Output the [X, Y] coordinate of the center of the cell containing the given text.  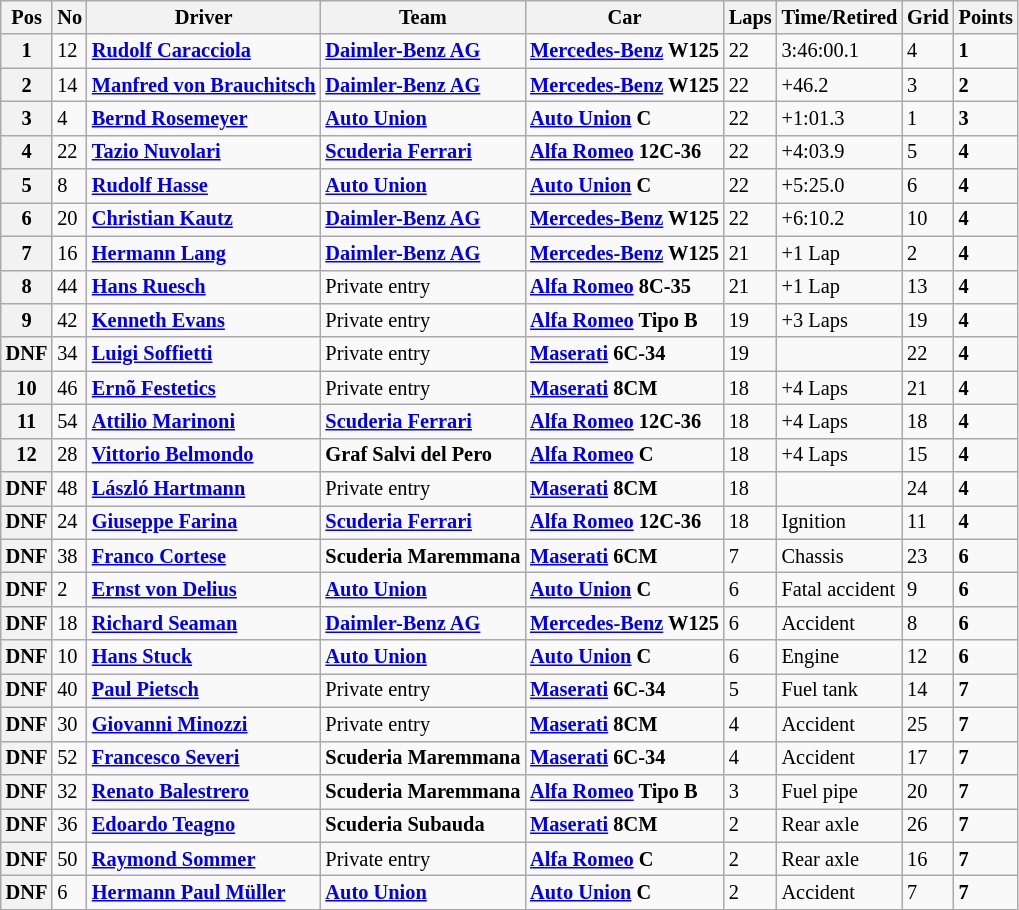
Driver [204, 17]
Fatal accident [840, 589]
Fuel pipe [840, 791]
26 [928, 825]
+3 Laps [840, 320]
+5:25.0 [840, 186]
Paul Pietsch [204, 690]
25 [928, 724]
+1:01.3 [840, 118]
+46.2 [840, 85]
+4:03.9 [840, 152]
34 [70, 354]
Vittorio Belmondo [204, 455]
Pos [27, 17]
23 [928, 556]
Renato Balestrero [204, 791]
46 [70, 388]
Graf Salvi del Pero [424, 455]
50 [70, 859]
Scuderia Subauda [424, 825]
Maserati 6CM [624, 556]
Giovanni Minozzi [204, 724]
Attilio Marinoni [204, 421]
Chassis [840, 556]
Rudolf Hasse [204, 186]
Engine [840, 657]
Rudolf Caracciola [204, 51]
Grid [928, 17]
13 [928, 287]
32 [70, 791]
Points [986, 17]
44 [70, 287]
Car [624, 17]
Hans Ruesch [204, 287]
Raymond Sommer [204, 859]
Richard Seaman [204, 623]
Luigi Soffietti [204, 354]
40 [70, 690]
Hermann Lang [204, 253]
Franco Cortese [204, 556]
42 [70, 320]
15 [928, 455]
38 [70, 556]
Christian Kautz [204, 219]
Edoardo Teagno [204, 825]
Alfa Romeo 8C-35 [624, 287]
Kenneth Evans [204, 320]
Hans Stuck [204, 657]
No [70, 17]
Team [424, 17]
48 [70, 489]
Giuseppe Farina [204, 522]
Ernõ Festetics [204, 388]
László Hartmann [204, 489]
52 [70, 758]
3:46:00.1 [840, 51]
28 [70, 455]
36 [70, 825]
Manfred von Brauchitsch [204, 85]
Ernst von Delius [204, 589]
30 [70, 724]
Ignition [840, 522]
Francesco Severi [204, 758]
Bernd Rosemeyer [204, 118]
Hermann Paul Müller [204, 892]
54 [70, 421]
+6:10.2 [840, 219]
Laps [750, 17]
Time/Retired [840, 17]
Fuel tank [840, 690]
Tazio Nuvolari [204, 152]
17 [928, 758]
